Extract the [X, Y] coordinate from the center of the cell holding the provided text.  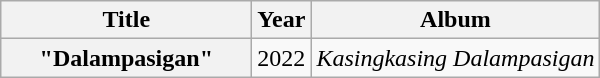
Title [126, 20]
Album [456, 20]
Year [282, 20]
Kasingkasing Dalampasigan [456, 58]
"Dalampasigan" [126, 58]
2022 [282, 58]
